Find where the given text appears and provide that cell's center as (X, Y) coordinate. 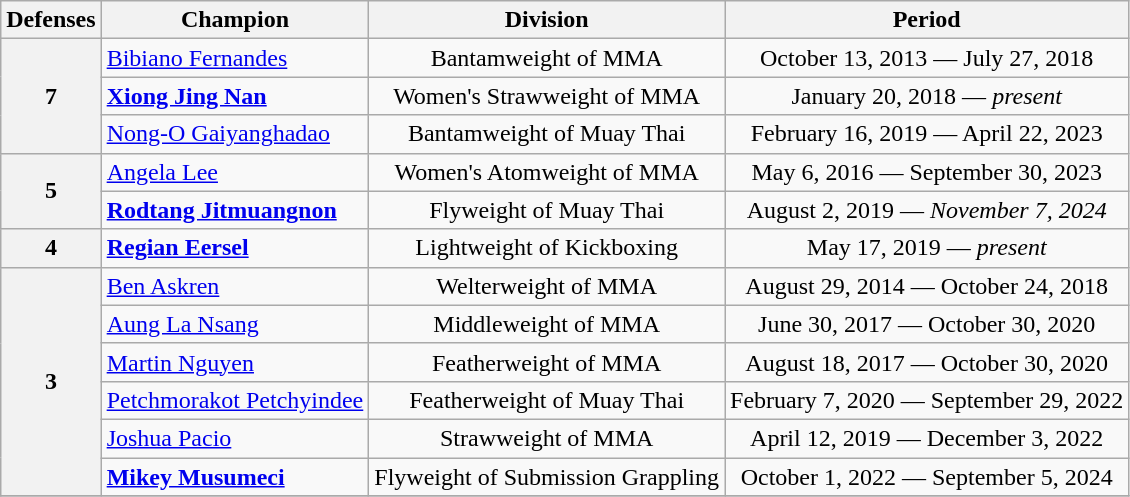
Division (547, 20)
Bantamweight of MMA (547, 58)
Martin Nguyen (235, 362)
October 1, 2022 — September 5, 2024 (927, 477)
3 (51, 381)
Xiong Jing Nan (235, 96)
Middleweight of MMA (547, 324)
Rodtang Jitmuangnon (235, 210)
Women's Atomweight of MMA (547, 172)
Nong-O Gaiyanghadao (235, 134)
Mikey Musumeci (235, 477)
Regian Eersel (235, 248)
4 (51, 248)
Flyweight of Muay Thai (547, 210)
7 (51, 96)
5 (51, 191)
October 13, 2013 — July 27, 2018 (927, 58)
May 17, 2019 — present (927, 248)
Angela Lee (235, 172)
Joshua Pacio (235, 438)
August 2, 2019 — November 7, 2024 (927, 210)
February 7, 2020 — September 29, 2022 (927, 400)
August 29, 2014 — October 24, 2018 (927, 286)
Petchmorakot Petchyindee (235, 400)
Welterweight of MMA (547, 286)
February 16, 2019 — April 22, 2023 (927, 134)
Flyweight of Submission Grappling (547, 477)
June 30, 2017 — October 30, 2020 (927, 324)
May 6, 2016 — September 30, 2023 (927, 172)
April 12, 2019 — December 3, 2022 (927, 438)
Aung La Nsang (235, 324)
Defenses (51, 20)
Ben Askren (235, 286)
January 20, 2018 — present (927, 96)
Women's Strawweight of MMA (547, 96)
Period (927, 20)
August 18, 2017 — October 30, 2020 (927, 362)
Featherweight of MMA (547, 362)
Strawweight of MMA (547, 438)
Bantamweight of Muay Thai (547, 134)
Featherweight of Muay Thai (547, 400)
Bibiano Fernandes (235, 58)
Lightweight of Kickboxing (547, 248)
Champion (235, 20)
